From the cell containing the given text, extract its center point as [X, Y] coordinate. 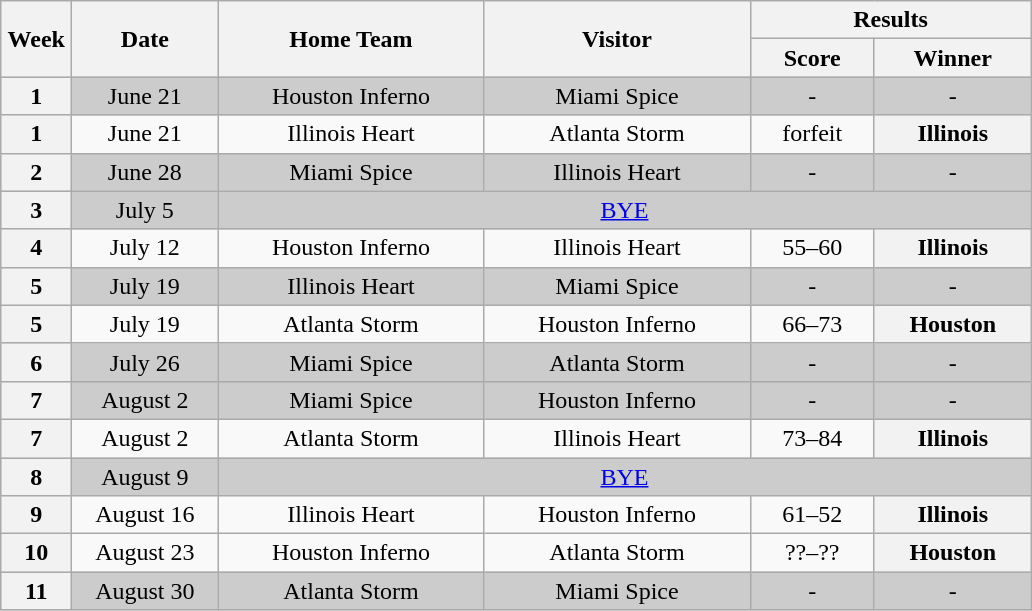
3 [36, 210]
9 [36, 515]
66–73 [812, 324]
Week [36, 39]
10 [36, 553]
Visitor [617, 39]
55–60 [812, 248]
61–52 [812, 515]
8 [36, 477]
4 [36, 248]
Date [145, 39]
73–84 [812, 438]
July 5 [145, 210]
forfeit [812, 134]
August 23 [145, 553]
August 9 [145, 477]
2 [36, 172]
Score [812, 58]
June 28 [145, 172]
July 12 [145, 248]
Home Team [351, 39]
6 [36, 362]
July 26 [145, 362]
??–?? [812, 553]
August 16 [145, 515]
11 [36, 591]
August 30 [145, 591]
Results [890, 20]
Winner [952, 58]
